For the text-containing cell, return its midpoint in [x, y] coordinate format. 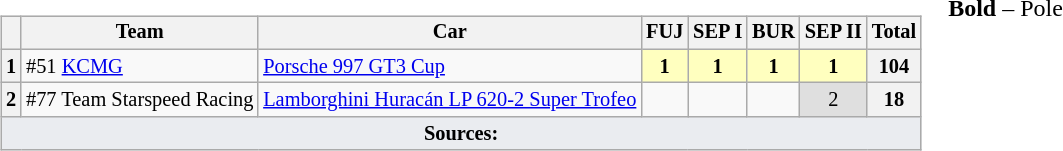
FUJ [664, 33]
18 [894, 100]
SEP II [834, 33]
BUR [774, 33]
Lamborghini Huracán LP 620-2 Super Trofeo [450, 100]
Sources: [461, 134]
Porsche 997 GT3 Cup [450, 66]
#51 KCMG [140, 66]
Car [450, 33]
Team [140, 33]
SEP I [718, 33]
Total [894, 33]
104 [894, 66]
#77 Team Starspeed Racing [140, 100]
